Pinpoint the cell where the given text exists, returning its (x, y) midpoint coordinate. 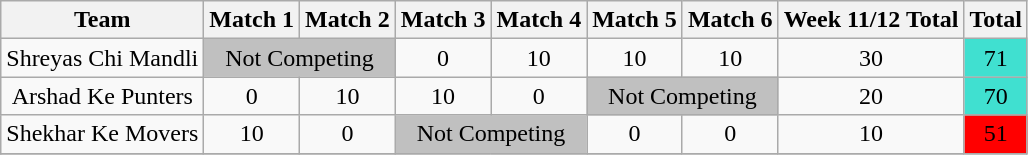
70 (996, 96)
Match 6 (730, 20)
30 (871, 58)
Total (996, 20)
Match 1 (252, 20)
Match 5 (635, 20)
71 (996, 58)
Match 3 (443, 20)
Match 2 (348, 20)
Team (102, 20)
Shekhar Ke Movers (102, 134)
Match 4 (539, 20)
Shreyas Chi Mandli (102, 58)
Arshad Ke Punters (102, 96)
20 (871, 96)
Week 11/12 Total (871, 20)
51 (996, 134)
